Capture the cell that displays the provided text and extract its [x, y] central coordinate. 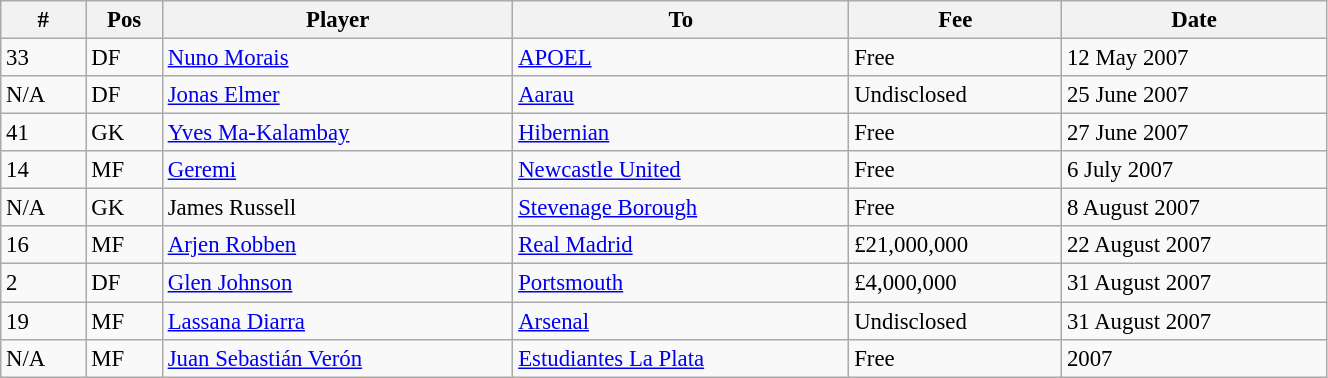
Fee [956, 20]
Glen Johnson [337, 283]
Player [337, 20]
14 [44, 170]
16 [44, 245]
Pos [124, 20]
Arjen Robben [337, 245]
Estudiantes La Plata [681, 358]
Portsmouth [681, 283]
Geremi [337, 170]
Real Madrid [681, 245]
6 July 2007 [1194, 170]
# [44, 20]
£4,000,000 [956, 283]
Date [1194, 20]
Hibernian [681, 133]
25 June 2007 [1194, 95]
12 May 2007 [1194, 58]
41 [44, 133]
APOEL [681, 58]
£21,000,000 [956, 245]
James Russell [337, 208]
19 [44, 321]
8 August 2007 [1194, 208]
22 August 2007 [1194, 245]
Juan Sebastián Verón [337, 358]
Lassana Diarra [337, 321]
Newcastle United [681, 170]
Jonas Elmer [337, 95]
Aarau [681, 95]
27 June 2007 [1194, 133]
Arsenal [681, 321]
Stevenage Borough [681, 208]
Nuno Morais [337, 58]
Yves Ma-Kalambay [337, 133]
2 [44, 283]
33 [44, 58]
2007 [1194, 358]
To [681, 20]
